Provide the [X, Y] coordinate of the cell's center where the given text is located.  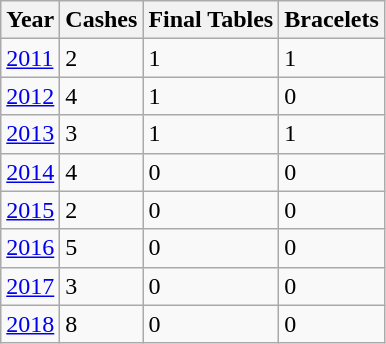
2013 [30, 134]
5 [102, 248]
2012 [30, 96]
Bracelets [332, 20]
8 [102, 324]
2015 [30, 210]
2011 [30, 58]
Cashes [102, 20]
2018 [30, 324]
Year [30, 20]
Final Tables [211, 20]
2016 [30, 248]
2014 [30, 172]
2017 [30, 286]
